Return [x, y] of the center of cell containing provided text 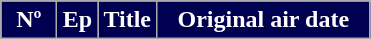
Title [128, 20]
Nº [29, 20]
Original air date [263, 20]
Ep [78, 20]
